Search for the cell housing the specified text and yield its (x, y) center coordinate. 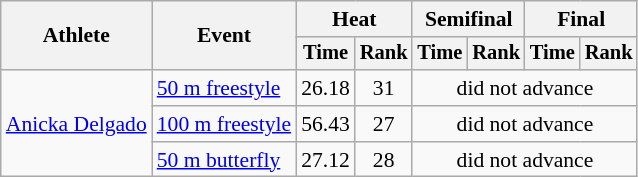
26.18 (326, 88)
Heat (354, 19)
50 m freestyle (224, 88)
Athlete (76, 36)
31 (384, 88)
100 m freestyle (224, 124)
Semifinal (468, 19)
Event (224, 36)
56.43 (326, 124)
Anicka Delgado (76, 124)
27 (384, 124)
Final (581, 19)
